Locate the cell with the specified text and output its [x, y] center coordinate. 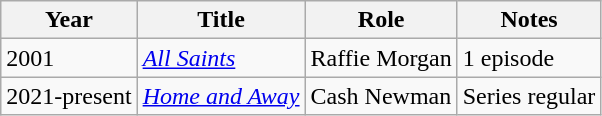
1 episode [529, 58]
2021-present [69, 96]
Title [221, 20]
Role [381, 20]
Cash Newman [381, 96]
Raffie Morgan [381, 58]
Series regular [529, 96]
All Saints [221, 58]
Notes [529, 20]
Home and Away [221, 96]
Year [69, 20]
2001 [69, 58]
